Extract the [X, Y] coordinate from the center of the cell holding the provided text.  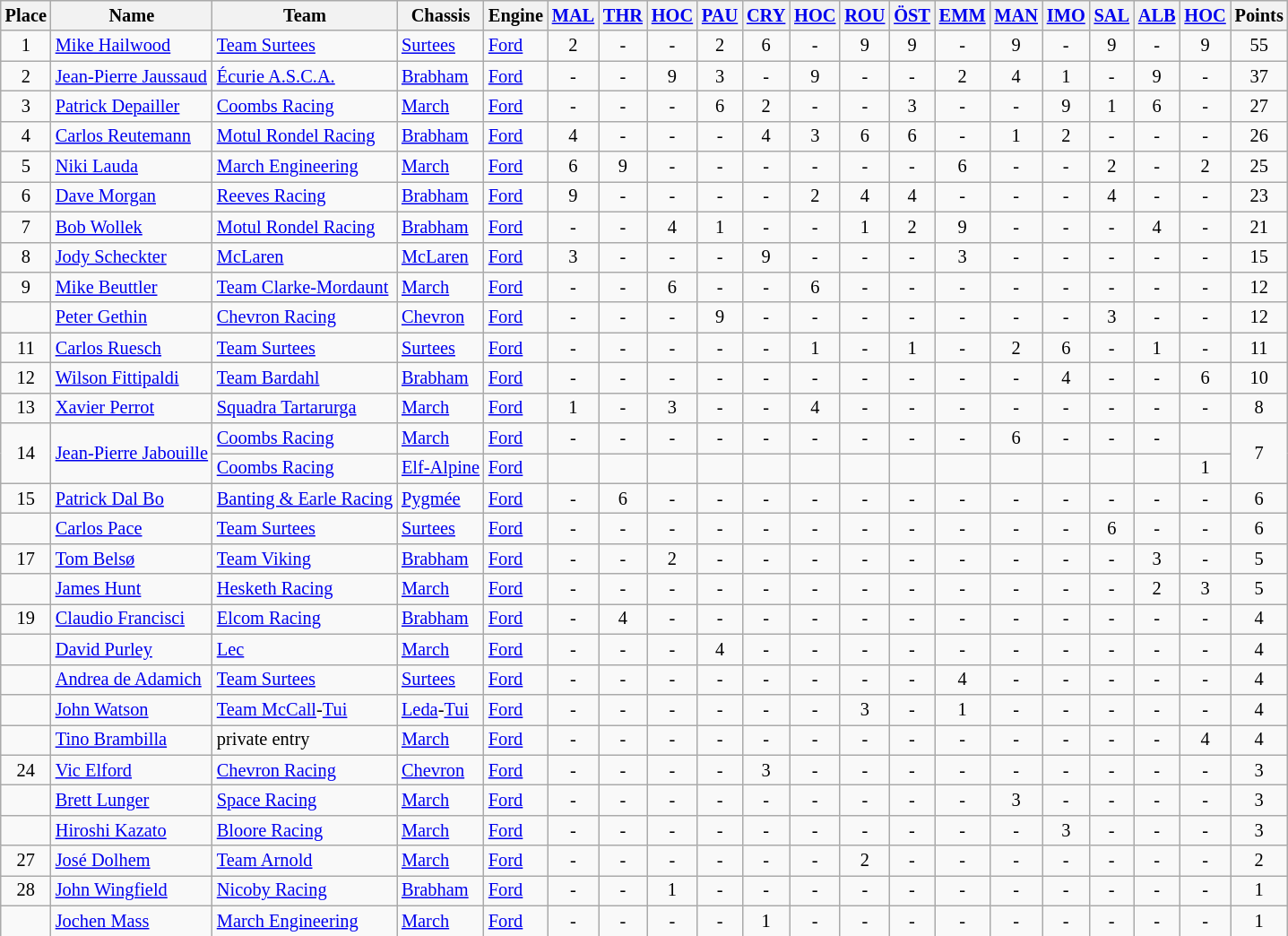
17 [26, 559]
ROU [864, 15]
28 [26, 890]
Wilson Fittipaldi [132, 377]
26 [1259, 136]
Mike Beuttler [132, 287]
MAL [574, 15]
10 [1259, 377]
Bob Wollek [132, 227]
Points [1259, 15]
Team Bardahl [305, 377]
Hesketh Racing [305, 589]
PAU [720, 15]
CRY [765, 15]
Leda-Tui [441, 709]
Écurie A.S.C.A. [305, 76]
Bloore Racing [305, 830]
Dave Morgan [132, 196]
THR [623, 15]
Peter Gethin [132, 317]
13 [26, 408]
Lec [305, 649]
Jody Scheckter [132, 257]
Space Racing [305, 800]
Place [26, 15]
Andrea de Adamich [132, 680]
Tom Belsø [132, 559]
Nicoby Racing [305, 890]
John Wingfield [132, 890]
Name [132, 15]
Patrick Dal Bo [132, 498]
Chassis [441, 15]
SAL [1111, 15]
John Watson [132, 709]
EMM [963, 15]
Patrick Depailler [132, 106]
ALB [1157, 15]
Jochen Mass [132, 921]
IMO [1067, 15]
21 [1259, 227]
Carlos Reutemann [132, 136]
55 [1259, 46]
14 [26, 454]
Hiroshi Kazato [132, 830]
private entry [305, 740]
23 [1259, 196]
Tino Brambilla [132, 740]
Jean-Pierre Jaussaud [132, 76]
24 [26, 770]
Jean-Pierre Jabouille [132, 454]
25 [1259, 167]
MAN [1016, 15]
Reeves Racing [305, 196]
Elcom Racing [305, 619]
Pygmée [441, 498]
Team McCall-Tui [305, 709]
Carlos Pace [132, 528]
Banting & Earle Racing [305, 498]
Team Viking [305, 559]
19 [26, 619]
Team Arnold [305, 861]
Niki Lauda [132, 167]
Brett Lunger [132, 800]
Vic Elford [132, 770]
Mike Hailwood [132, 46]
Claudio Francisci [132, 619]
Xavier Perrot [132, 408]
José Dolhem [132, 861]
Squadra Tartarurga [305, 408]
ÖST [912, 15]
Engine [516, 15]
James Hunt [132, 589]
Elf-Alpine [441, 468]
David Purley [132, 649]
Team [305, 15]
Team Clarke-Mordaunt [305, 287]
Carlos Ruesch [132, 348]
37 [1259, 76]
